Find where the given text appears and provide that cell's center as (X, Y) coordinate. 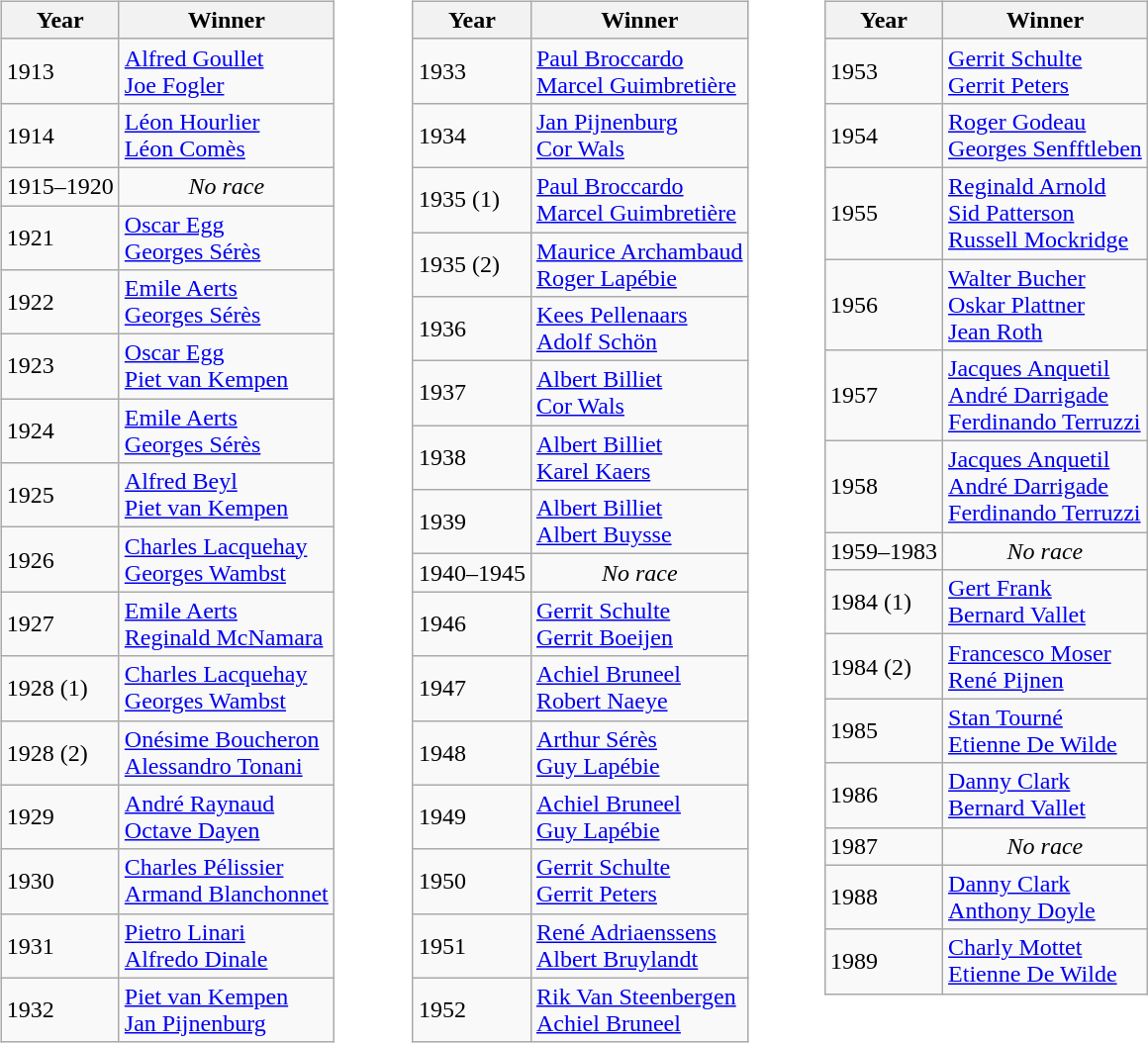
1985 (883, 730)
1933 (471, 71)
André Raynaud Octave Dayen (226, 817)
René Adriaenssens Albert Bruylandt (639, 946)
1989 (883, 962)
Albert Billiet Karel Kaers (639, 457)
Kees Pellenaars Adolf Schön (639, 329)
Danny Clark Bernard Vallet (1045, 796)
Albert Billiet Cor Wals (639, 394)
Charles Pélissier Armand Blanchonnet (226, 881)
Oscar Egg Georges Sérès (226, 237)
1946 (471, 623)
1957 (883, 396)
1940–1945 (471, 573)
Onésime Boucheron Alessandro Tonani (226, 752)
Achiel Bruneel Robert Naeye (639, 689)
1984 (1) (883, 602)
Roger Godeau Georges Senfftleben (1045, 135)
1935 (2) (471, 263)
1937 (471, 394)
Danny Clark Anthony Doyle (1045, 897)
1913 (59, 71)
1954 (883, 135)
Gert Frank Bernard Vallet (1045, 602)
1953 (883, 71)
1930 (59, 881)
1958 (883, 487)
Pietro Linari Alfredo Dinale (226, 946)
Léon Hourlier Léon Comès (226, 135)
Arthur Sérès Guy Lapébie (639, 752)
Rik Van Steenbergen Achiel Bruneel (639, 1009)
1948 (471, 752)
1986 (883, 796)
1928 (2) (59, 752)
1925 (59, 495)
1955 (883, 213)
Piet van Kempen Jan Pijnenburg (226, 1009)
1924 (59, 431)
Oscar Egg Piet van Kempen (226, 366)
Charly Mottet Etienne De Wilde (1045, 962)
Walter Bucher Oskar Plattner Jean Roth (1045, 305)
Jan Pijnenburg Cor Wals (639, 135)
1923 (59, 366)
1988 (883, 897)
1915–1920 (59, 186)
1947 (471, 689)
1928 (1) (59, 689)
1959–1983 (883, 551)
Albert Billiet Albert Buysse (639, 522)
1952 (471, 1009)
Reginald Arnold Sid Patterson Russell Mockridge (1045, 213)
Francesco Moser René Pijnen (1045, 667)
Alfred Goullet Joe Fogler (226, 71)
1926 (59, 560)
1987 (883, 846)
1938 (471, 457)
1929 (59, 817)
1935 (1) (471, 200)
1949 (471, 817)
1936 (471, 329)
Achiel Bruneel Guy Lapébie (639, 817)
1927 (59, 623)
1956 (883, 305)
1951 (471, 946)
1922 (59, 303)
1950 (471, 881)
1939 (471, 522)
Alfred Beyl Piet van Kempen (226, 495)
1914 (59, 135)
Gerrit Schulte Gerrit Boeijen (639, 623)
1931 (59, 946)
Emile Aerts Reginald McNamara (226, 623)
1932 (59, 1009)
1984 (2) (883, 667)
Maurice Archambaud Roger Lapébie (639, 263)
1921 (59, 237)
1934 (471, 135)
Stan Tourné Etienne De Wilde (1045, 730)
